Scan for the cell matching the given text and deliver its [X, Y] coordinate at center. 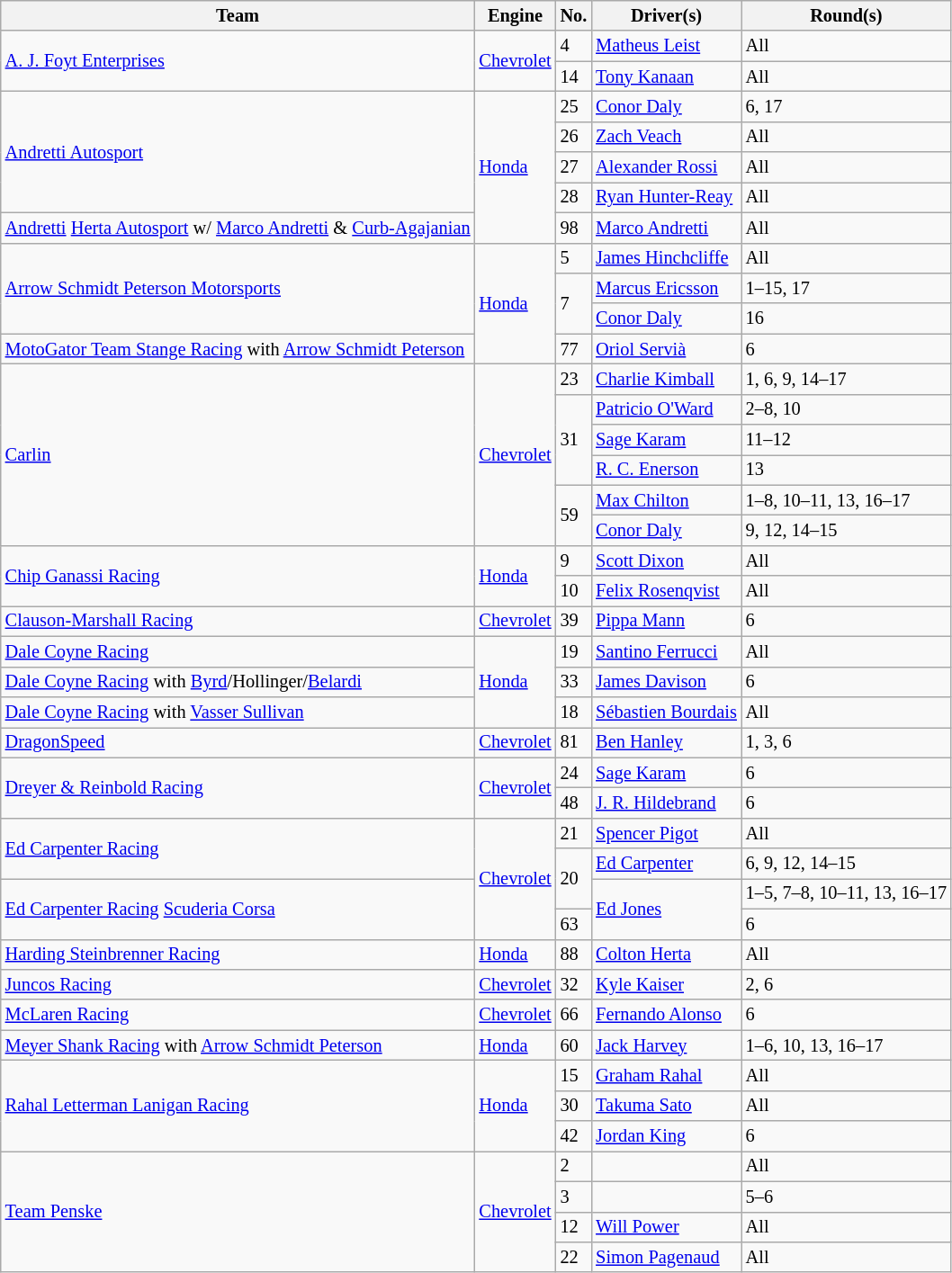
Andretti Autosport [238, 151]
R. C. Enerson [666, 470]
Dale Coyne Racing with Vasser Sullivan [238, 712]
39 [574, 621]
Clauson-Marshall Racing [238, 621]
6, 9, 12, 14–15 [846, 864]
11–12 [846, 440]
Dreyer & Reinbold Racing [238, 788]
48 [574, 802]
Oriol Servià [666, 349]
63 [574, 924]
1, 3, 6 [846, 742]
Harding Steinbrenner Racing [238, 955]
15 [574, 1075]
Sébastien Bourdais [666, 712]
Graham Rahal [666, 1075]
Ben Hanley [666, 742]
Andretti Herta Autosport w/ Marco Andretti & Curb-Agajanian [238, 228]
Takuma Sato [666, 1106]
Ryan Hunter-Reay [666, 197]
A. J. Foyt Enterprises [238, 61]
13 [846, 470]
Spencer Pigot [666, 833]
60 [574, 1045]
4 [574, 46]
Marcus Ericsson [666, 288]
Jack Harvey [666, 1045]
Rahal Letterman Lanigan Racing [238, 1105]
Marco Andretti [666, 228]
12 [574, 1227]
18 [574, 712]
Ed Carpenter [666, 864]
Dale Coyne Racing with Byrd/Hollinger/Belardi [238, 682]
Colton Herta [666, 955]
Team Penske [238, 1211]
21 [574, 833]
7 [574, 302]
Meyer Shank Racing with Arrow Schmidt Peterson [238, 1045]
Ed Jones [666, 909]
Ed Carpenter Racing [238, 847]
No. [574, 15]
MotoGator Team Stange Racing with Arrow Schmidt Peterson [238, 349]
Max Chilton [666, 500]
Tony Kanaan [666, 76]
31 [574, 439]
81 [574, 742]
J. R. Hildebrand [666, 802]
Fernando Alonso [666, 1015]
Santino Ferrucci [666, 651]
6, 17 [846, 106]
Juncos Racing [238, 984]
16 [846, 318]
James Hinchcliffe [666, 258]
1–5, 7–8, 10–11, 13, 16–17 [846, 893]
30 [574, 1106]
42 [574, 1136]
Patricio O'Ward [666, 409]
10 [574, 591]
James Davison [666, 682]
Charlie Kimball [666, 379]
Will Power [666, 1227]
1, 6, 9, 14–17 [846, 379]
28 [574, 197]
Scott Dixon [666, 560]
23 [574, 379]
22 [574, 1257]
Kyle Kaiser [666, 984]
2–8, 10 [846, 409]
14 [574, 76]
26 [574, 137]
1–15, 17 [846, 288]
Matheus Leist [666, 46]
Carlin [238, 454]
9, 12, 14–15 [846, 530]
24 [574, 773]
Arrow Schmidt Peterson Motorsports [238, 288]
Pippa Mann [666, 621]
Simon Pagenaud [666, 1257]
33 [574, 682]
25 [574, 106]
2, 6 [846, 984]
Team [238, 15]
1–8, 10–11, 13, 16–17 [846, 500]
66 [574, 1015]
1–6, 10, 13, 16–17 [846, 1045]
Dale Coyne Racing [238, 651]
77 [574, 349]
5–6 [846, 1197]
Zach Veach [666, 137]
32 [574, 984]
Alexander Rossi [666, 167]
20 [574, 878]
McLaren Racing [238, 1015]
2 [574, 1166]
Driver(s) [666, 15]
3 [574, 1197]
5 [574, 258]
Jordan King [666, 1136]
59 [574, 515]
Ed Carpenter Racing Scuderia Corsa [238, 909]
27 [574, 167]
19 [574, 651]
DragonSpeed [238, 742]
Chip Ganassi Racing [238, 576]
88 [574, 955]
9 [574, 560]
Round(s) [846, 15]
98 [574, 228]
Felix Rosenqvist [666, 591]
Engine [515, 15]
